Locate the cell with the specified text and output its (X, Y) center coordinate. 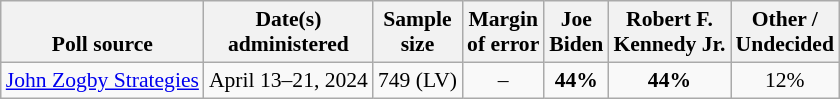
Poll source (102, 32)
April 13–21, 2024 (288, 80)
Samplesize (418, 32)
Date(s)administered (288, 32)
Marginof error (503, 32)
12% (784, 80)
JoeBiden (576, 32)
Other /Undecided (784, 32)
– (503, 80)
749 (LV) (418, 80)
John Zogby Strategies (102, 80)
Robert F.Kennedy Jr. (669, 32)
